Detect which cell encompasses the target text, then output its (X, Y) center coordinate. 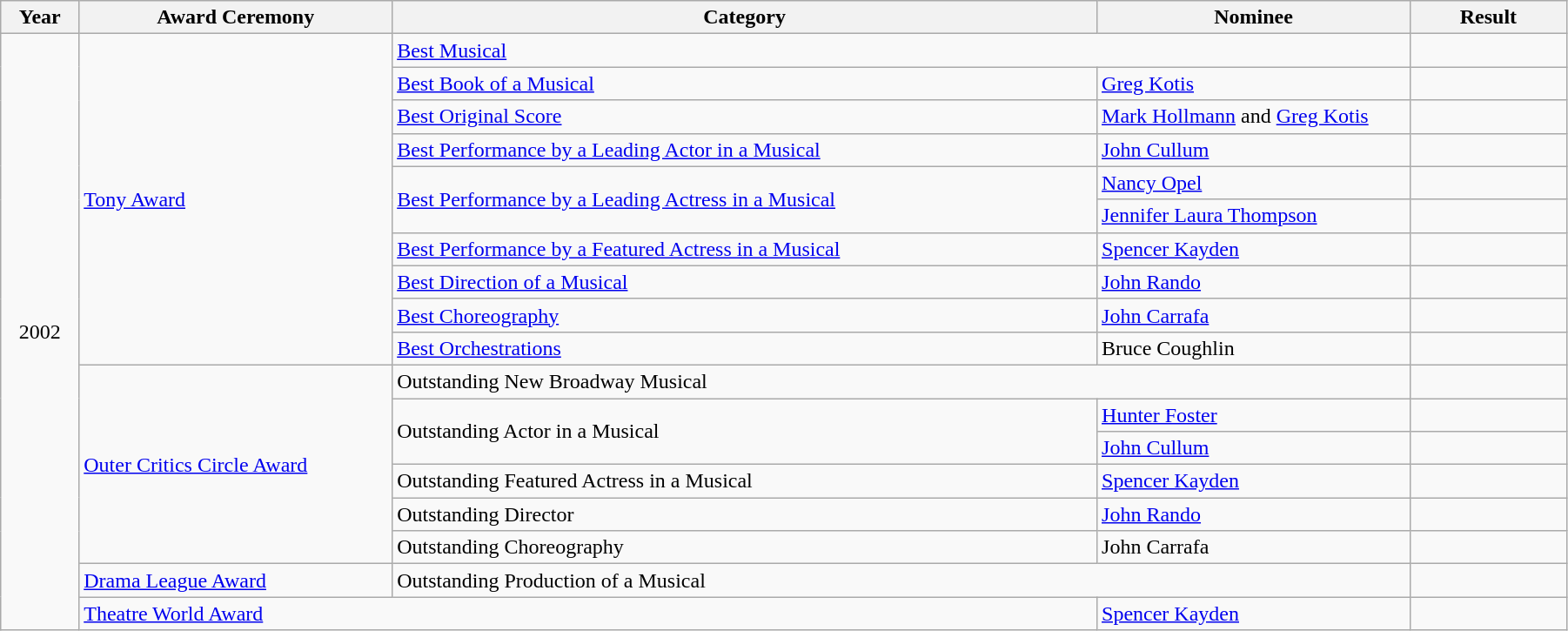
Best Choreography (745, 315)
Best Performance by a Featured Actress in a Musical (745, 249)
Outstanding Director (745, 514)
Award Ceremony (236, 17)
Best Performance by a Leading Actor in a Musical (745, 150)
Best Book of a Musical (745, 84)
Outstanding Production of a Musical (901, 581)
Outstanding Featured Actress in a Musical (745, 481)
Category (745, 17)
Best Performance by a Leading Actress in a Musical (745, 199)
Tony Award (236, 200)
Best Direction of a Musical (745, 282)
Theatre World Award (588, 614)
Nominee (1254, 17)
Result (1488, 17)
Outer Critics Circle Award (236, 464)
Drama League Award (236, 581)
Outstanding Choreography (745, 547)
2002 (40, 332)
Jennifer Laura Thompson (1254, 216)
Greg Kotis (1254, 84)
Outstanding Actor in a Musical (745, 432)
Best Orchestrations (745, 348)
Outstanding New Broadway Musical (901, 381)
Bruce Coughlin (1254, 348)
Best Original Score (745, 117)
Nancy Opel (1254, 183)
Mark Hollmann and Greg Kotis (1254, 117)
Hunter Foster (1254, 415)
Best Musical (901, 50)
Year (40, 17)
